Find where the given text appears and provide that cell's center as [x, y] coordinate. 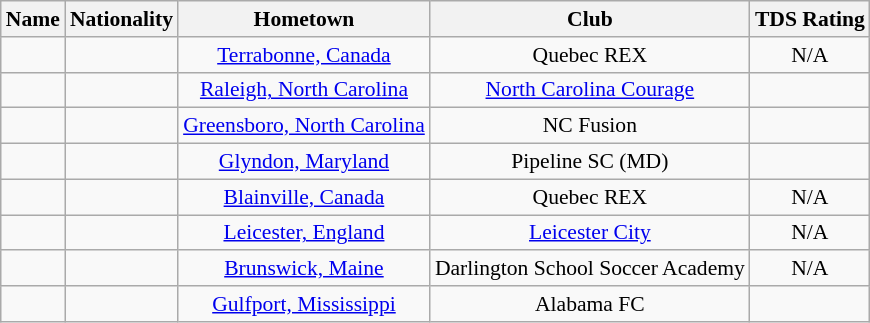
Gulfport, Mississippi [304, 304]
Raleigh, North Carolina [304, 90]
Greensboro, North Carolina [304, 126]
North Carolina Courage [590, 90]
NC Fusion [590, 126]
TDS Rating [810, 19]
Darlington School Soccer Academy [590, 269]
Nationality [122, 19]
Club [590, 19]
Hometown [304, 19]
Leicester City [590, 233]
Brunswick, Maine [304, 269]
Pipeline SC (MD) [590, 162]
Alabama FC [590, 304]
Leicester, England [304, 233]
Glyndon, Maryland [304, 162]
Terrabonne, Canada [304, 55]
Blainville, Canada [304, 197]
Name [33, 19]
